Determine the [X, Y] coordinate at the center of the cell enclosing the given text.  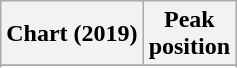
Chart (2019) [72, 34]
Peakposition [189, 34]
